Return [x, y] of the center of cell containing provided text 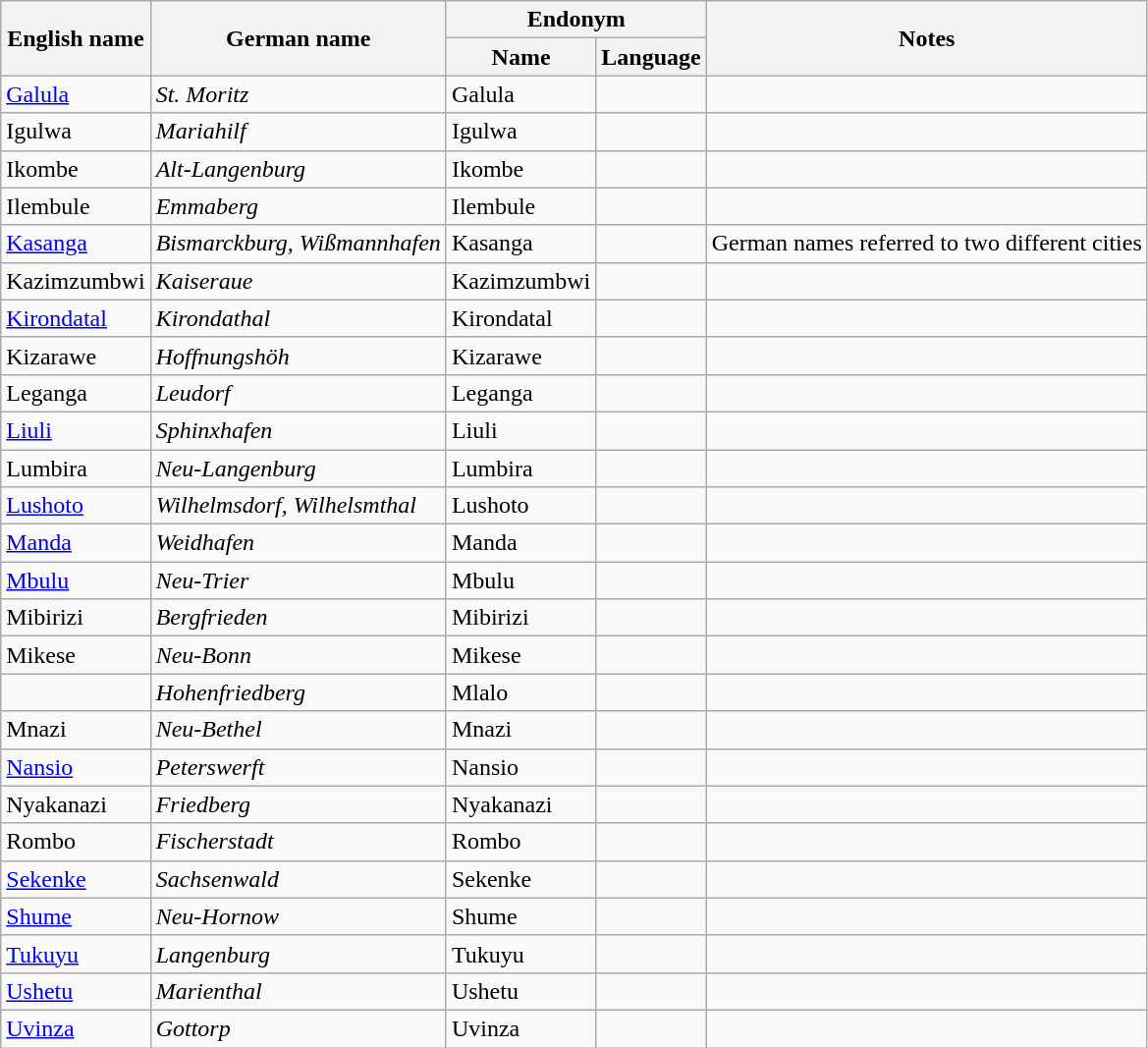
Sachsenwald [299, 879]
Peterswerft [299, 767]
Kirondathal [299, 318]
Leudorf [299, 393]
Notes [927, 38]
German name [299, 38]
Neu-Trier [299, 580]
Friedberg [299, 804]
Wilhelmsdorf, Wilhelsmthal [299, 506]
Mariahilf [299, 132]
Fischerstadt [299, 842]
Bergfrieden [299, 618]
Neu-Hornow [299, 916]
Gottorp [299, 1028]
Alt-Langenburg [299, 169]
Langenburg [299, 954]
Hoffnungshöh [299, 356]
Neu-Bonn [299, 655]
Neu-Bethel [299, 730]
Bismarckburg, Wißmannhafen [299, 244]
Neu-Langenburg [299, 469]
German names referred to two different cities [927, 244]
Kaiseraue [299, 281]
English name [76, 38]
Emmaberg [299, 206]
St. Moritz [299, 94]
Endonym [575, 20]
Language [651, 57]
Marienthal [299, 991]
Name [520, 57]
Weidhafen [299, 543]
Mlalo [520, 692]
Sphinxhafen [299, 430]
Hohenfriedberg [299, 692]
